Find where the given text appears and provide that cell's center as [X, Y] coordinate. 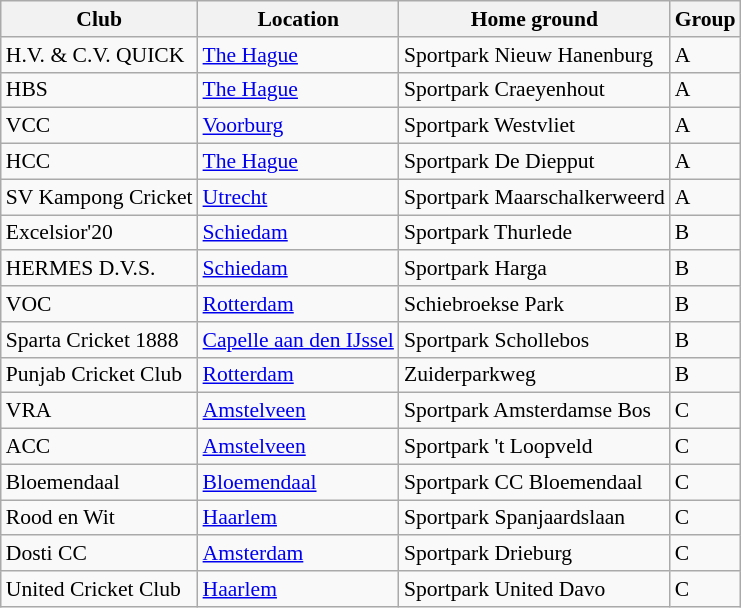
Rood en Wit [100, 518]
Sparta Cricket 1888 [100, 340]
Voorburg [298, 126]
Sportpark Thurlede [534, 233]
Amsterdam [298, 554]
Sportpark Harga [534, 269]
Club [100, 19]
Excelsior'20 [100, 233]
Sportpark Schollebos [534, 340]
Sportpark Maarschalkerweerd [534, 197]
Zuiderparkweg [534, 375]
VRA [100, 411]
Home ground [534, 19]
Sportpark Westvliet [534, 126]
Sportpark Drieburg [534, 554]
Sportpark Spanjaardslaan [534, 518]
H.V. & C.V. QUICK [100, 55]
ACC [100, 447]
HERMES D.V.S. [100, 269]
Sportpark Craeyenhout [534, 90]
Sportpark United Davo [534, 589]
SV Kampong Cricket [100, 197]
Utrecht [298, 197]
United Cricket Club [100, 589]
Sportpark De Diepput [534, 162]
Sportpark Nieuw Hanenburg [534, 55]
VCC [100, 126]
Schiebroekse Park [534, 304]
Capelle aan den IJssel [298, 340]
Sportpark CC Bloemendaal [534, 482]
Dosti CC [100, 554]
Sportpark 't Loopveld [534, 447]
HBS [100, 90]
Location [298, 19]
VOC [100, 304]
Group [706, 19]
Punjab Cricket Club [100, 375]
Sportpark Amsterdamse Bos [534, 411]
HCC [100, 162]
